Return (X, Y) of the center of cell containing provided text 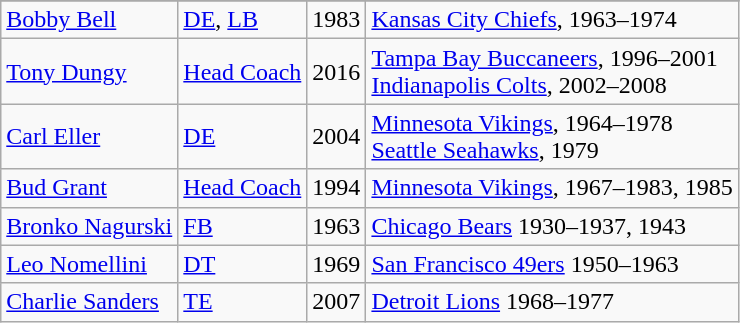
Bud Grant (90, 188)
DE (242, 136)
1983 (336, 20)
Minnesota Vikings, 1964–1978Seattle Seahawks, 1979 (552, 136)
2007 (336, 302)
2004 (336, 136)
FB (242, 226)
San Francisco 49ers 1950–1963 (552, 264)
Leo Nomellini (90, 264)
DT (242, 264)
2016 (336, 72)
TE (242, 302)
Charlie Sanders (90, 302)
Carl Eller (90, 136)
Tampa Bay Buccaneers, 1996–2001Indianapolis Colts, 2002–2008 (552, 72)
1994 (336, 188)
Detroit Lions 1968–1977 (552, 302)
1969 (336, 264)
DE, LB (242, 20)
Chicago Bears 1930–1937, 1943 (552, 226)
1963 (336, 226)
Bronko Nagurski (90, 226)
Minnesota Vikings, 1967–1983, 1985 (552, 188)
Tony Dungy (90, 72)
Bobby Bell (90, 20)
Kansas City Chiefs, 1963–1974 (552, 20)
